Determine the (X, Y) coordinate at the center of the cell enclosing the given text.  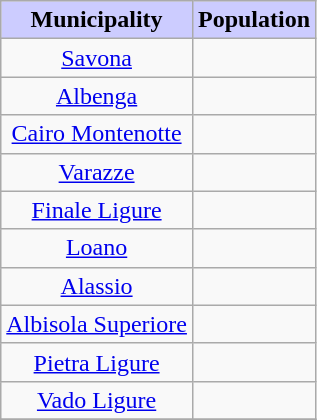
Varazze (97, 172)
Pietra Ligure (97, 362)
Vado Ligure (97, 400)
Albenga (97, 96)
Albisola Superiore (97, 324)
Loano (97, 248)
Alassio (97, 286)
Municipality (97, 20)
Savona (97, 58)
Finale Ligure (97, 210)
Population (254, 20)
Cairo Montenotte (97, 134)
